Extract the [X, Y] coordinate from the center of the cell holding the provided text.  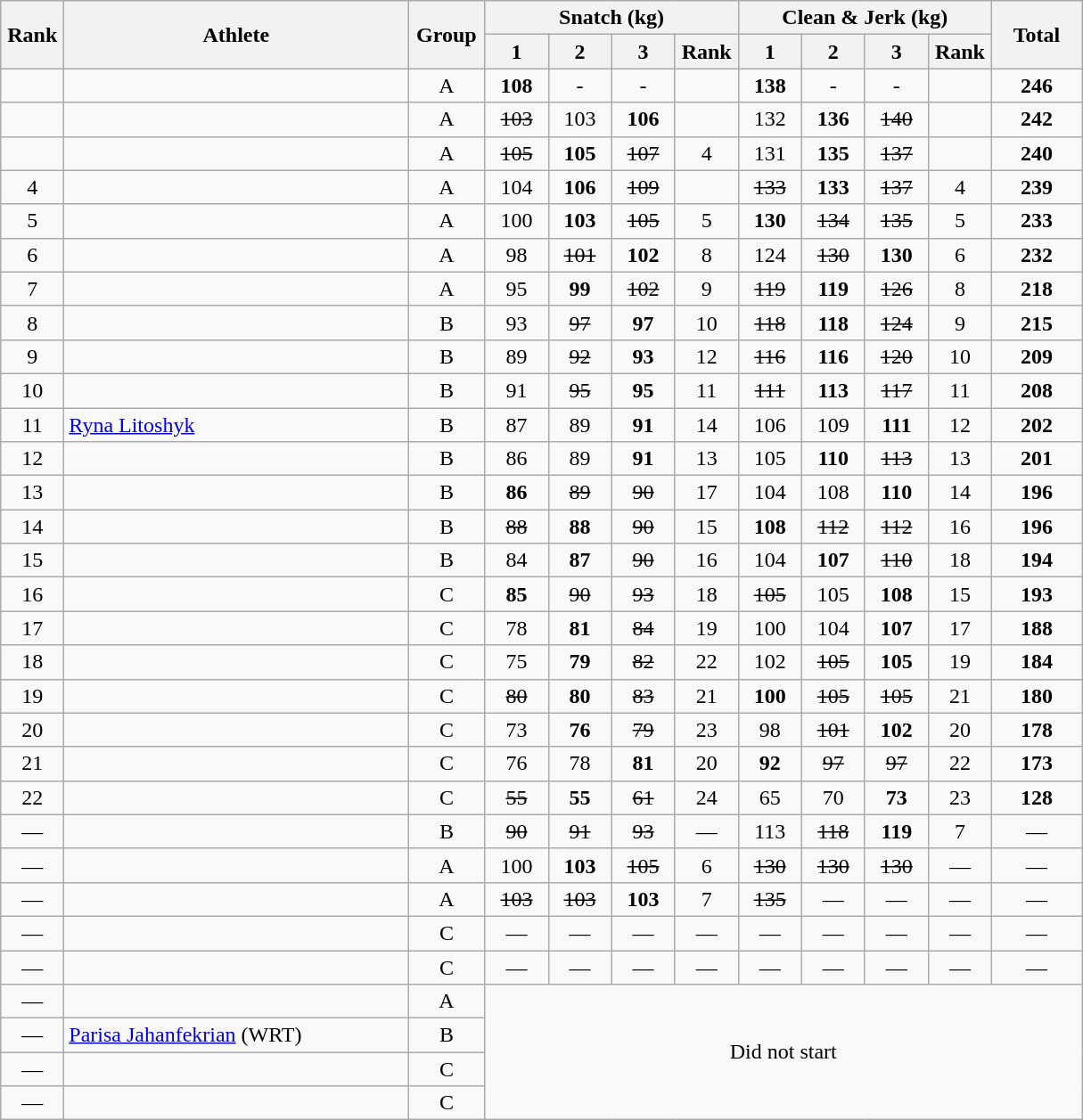
188 [1036, 628]
178 [1036, 730]
242 [1036, 119]
Group [447, 35]
Total [1036, 35]
232 [1036, 255]
215 [1036, 323]
132 [770, 119]
193 [1036, 594]
Ryna Litoshyk [236, 425]
117 [897, 390]
Parisa Jahanfekrian (WRT) [236, 1035]
208 [1036, 390]
246 [1036, 86]
136 [833, 119]
218 [1036, 289]
24 [706, 797]
65 [770, 797]
Athlete [236, 35]
128 [1036, 797]
83 [644, 696]
70 [833, 797]
240 [1036, 153]
Snatch (kg) [611, 18]
120 [897, 356]
202 [1036, 425]
99 [579, 289]
Did not start [784, 1052]
85 [517, 594]
131 [770, 153]
209 [1036, 356]
239 [1036, 187]
126 [897, 289]
180 [1036, 696]
134 [833, 221]
82 [644, 662]
233 [1036, 221]
Clean & Jerk (kg) [865, 18]
75 [517, 662]
184 [1036, 662]
138 [770, 86]
194 [1036, 560]
173 [1036, 764]
201 [1036, 459]
140 [897, 119]
61 [644, 797]
